Determine the [X, Y] coordinate at the center of the cell enclosing the given text.  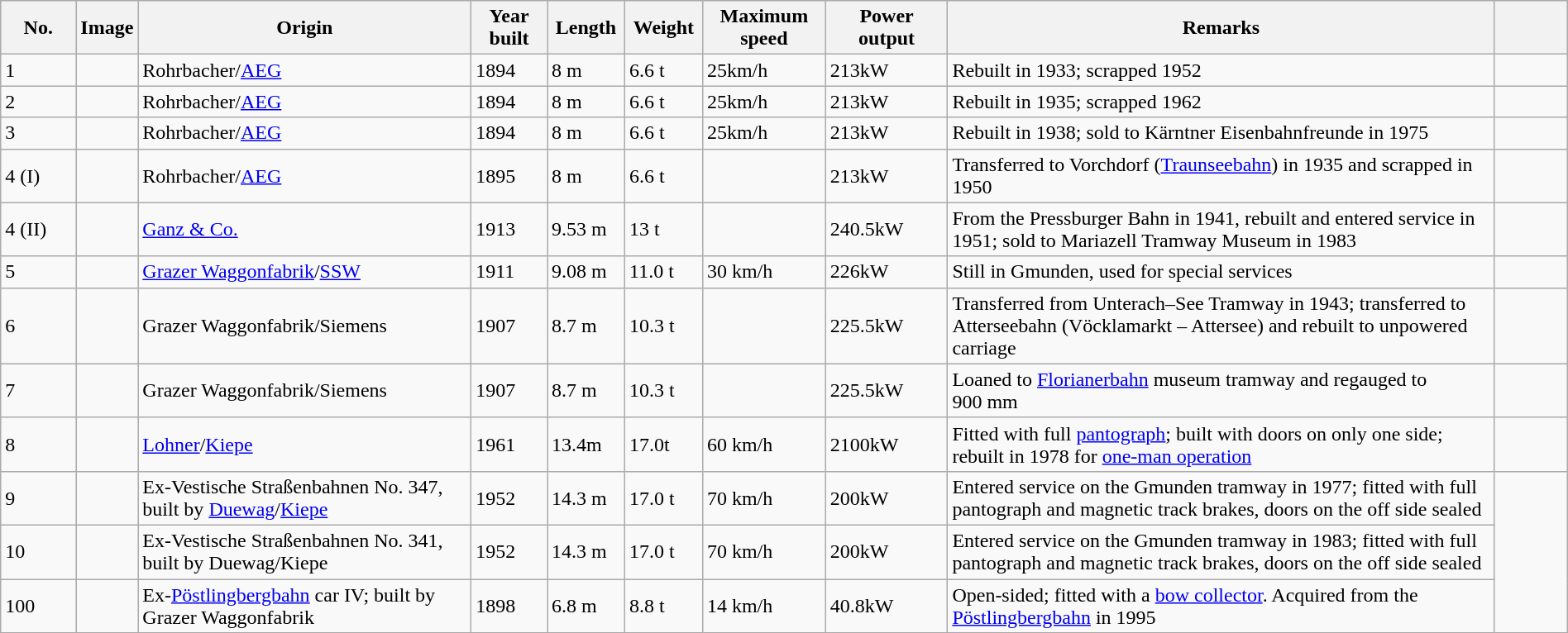
Open-sided; fitted with a bow collector. Acquired from the Pöstlingbergbahn in 1995 [1221, 605]
Ganz & Co. [304, 230]
No. [38, 28]
3 [38, 133]
2 [38, 102]
Loaned to Florianerbahn museum tramway and regauged to 900 mm [1221, 390]
Power output [887, 28]
6.8 m [586, 605]
Origin [304, 28]
4 (II) [38, 230]
4 (I) [38, 175]
11.0 t [663, 272]
Remarks [1221, 28]
17.0t [663, 445]
9.53 m [586, 230]
13 t [663, 230]
Grazer Waggonfabrik/SSW [304, 272]
Weight [663, 28]
100 [38, 605]
Fitted with full pantograph; built with doors on only one side; rebuilt in 1978 for one-man operation [1221, 445]
13.4m [586, 445]
1 [38, 70]
9.08 m [586, 272]
Rebuilt in 1938; sold to Kärntner Eisenbahnfreunde in 1975 [1221, 133]
8 [38, 445]
1895 [509, 175]
14 km/h [764, 605]
1961 [509, 445]
30 km/h [764, 272]
Rebuilt in 1935; scrapped 1962 [1221, 102]
6 [38, 326]
5 [38, 272]
Entered service on the Gmunden tramway in 1983; fitted with full pantograph and magnetic track brakes, doors on the off side sealed [1221, 552]
Ex-Vestische Straßenbahnen No. 347, built by Duewag/Kiepe [304, 497]
Length [586, 28]
Maximum speed [764, 28]
Ex-Vestische Straßenbahnen No. 341, built by Duewag/Kiepe [304, 552]
10 [38, 552]
9 [38, 497]
Transferred from Unterach–See Tramway in 1943; transferred to Atterseebahn (Vöcklamarkt – Attersee) and rebuilt to unpowered carriage [1221, 326]
1913 [509, 230]
Rebuilt in 1933; scrapped 1952 [1221, 70]
From the Pressburger Bahn in 1941, rebuilt and entered service in 1951; sold to Mariazell Tramway Museum in 1983 [1221, 230]
Image [108, 28]
226kW [887, 272]
Entered service on the Gmunden tramway in 1977; fitted with full pantograph and magnetic track brakes, doors on the off side sealed [1221, 497]
Transferred to Vorchdorf (Traunseebahn) in 1935 and scrapped in 1950 [1221, 175]
Lohner/Kiepe [304, 445]
8.8 t [663, 605]
2100kW [887, 445]
Yearbuilt [509, 28]
240.5kW [887, 230]
40.8kW [887, 605]
60 km/h [764, 445]
1898 [509, 605]
Ex-Pöstlingbergbahn car IV; built by Grazer Waggonfabrik [304, 605]
1911 [509, 272]
Still in Gmunden, used for special services [1221, 272]
7 [38, 390]
